For the text-containing cell, return its midpoint in (x, y) coordinate format. 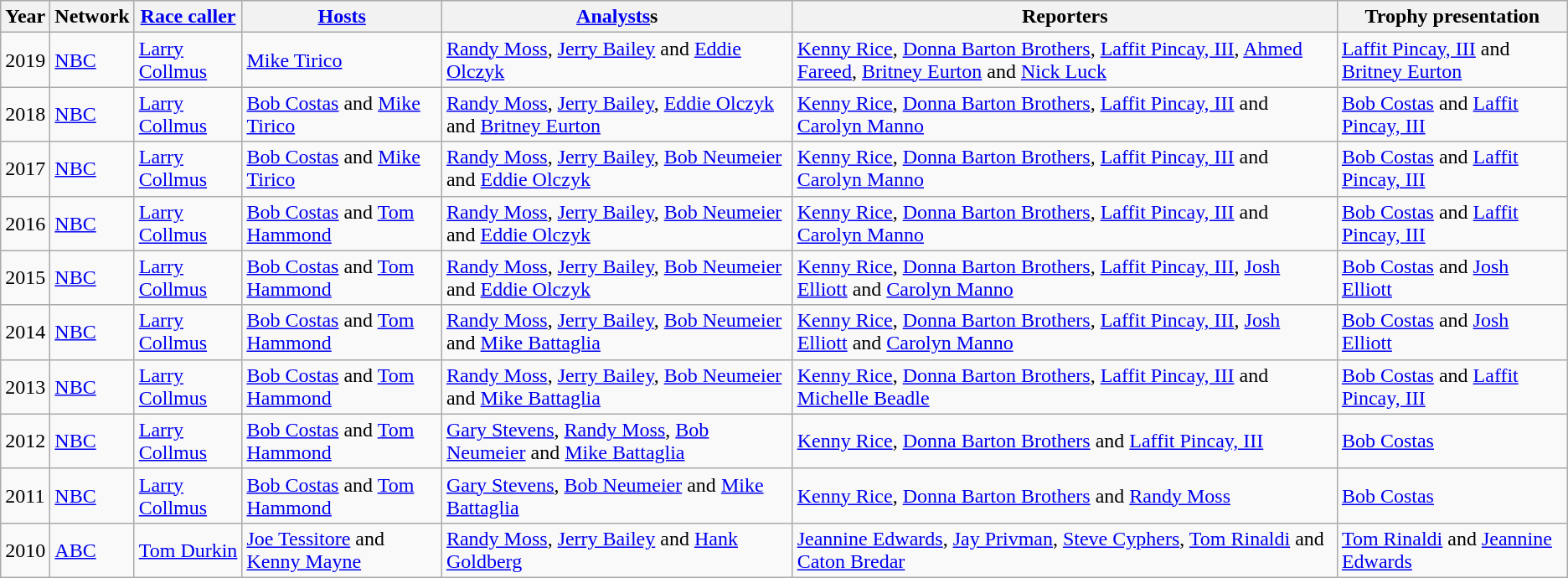
Kenny Rice, Donna Barton Brothers, Laffit Pincay, III and Michelle Beadle (1065, 387)
Tom Durkin (188, 550)
Analystss (616, 17)
Kenny Rice, Donna Barton Brothers, Laffit Pincay, III, Ahmed Fareed, Britney Eurton and Nick Luck (1065, 60)
Gary Stevens, Bob Neumeier and Mike Battaglia (616, 496)
Mike Tirico (342, 60)
ABC (92, 550)
2015 (25, 278)
2016 (25, 223)
Kenny Rice, Donna Barton Brothers and Randy Moss (1065, 496)
2012 (25, 441)
Joe Tessitore and Kenny Mayne (342, 550)
Laffit Pincay, III and Britney Eurton (1452, 60)
2013 (25, 387)
Hosts (342, 17)
Trophy presentation (1452, 17)
2018 (25, 114)
Kenny Rice, Donna Barton Brothers and Laffit Pincay, III (1065, 441)
2014 (25, 332)
2017 (25, 169)
2011 (25, 496)
Year (25, 17)
Randy Moss, Jerry Bailey and Hank Goldberg (616, 550)
Race caller (188, 17)
Tom Rinaldi and Jeannine Edwards (1452, 550)
Network (92, 17)
Randy Moss, Jerry Bailey, Eddie Olczyk and Britney Eurton (616, 114)
2010 (25, 550)
Gary Stevens, Randy Moss, Bob Neumeier and Mike Battaglia (616, 441)
Randy Moss, Jerry Bailey and Eddie Olczyk (616, 60)
Jeannine Edwards, Jay Privman, Steve Cyphers, Tom Rinaldi and Caton Bredar (1065, 550)
Reporters (1065, 17)
2019 (25, 60)
